From the cell containing the given text, extract its center point as [X, Y] coordinate. 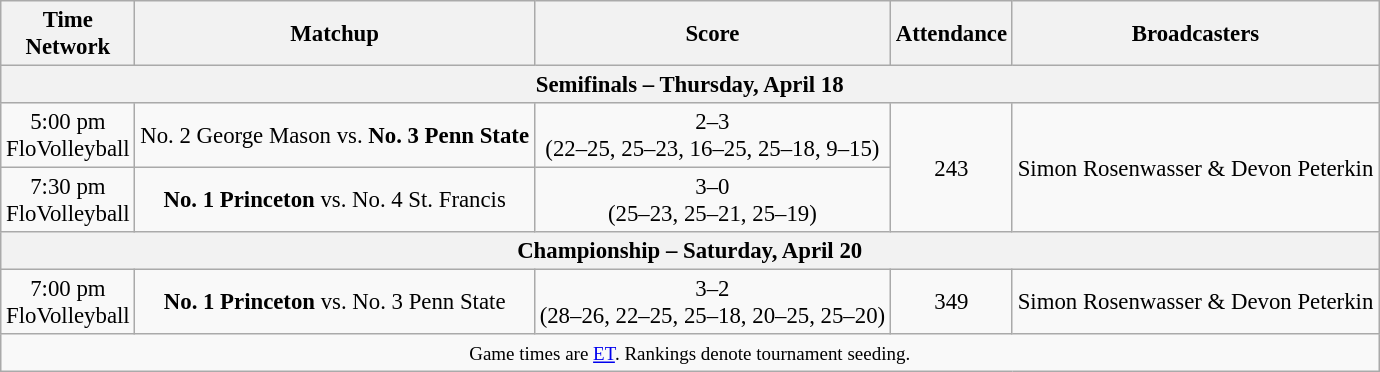
2–3(22–25, 25–23, 16–25, 25–18, 9–15) [712, 136]
No. 1 Princeton vs. No. 3 Penn State [334, 302]
Semifinals – Thursday, April 18 [690, 85]
3–0(25–23, 25–21, 25–19) [712, 200]
No. 2 George Mason vs. No. 3 Penn State [334, 136]
243 [951, 168]
349 [951, 302]
Matchup [334, 34]
Score [712, 34]
7:30 pmFloVolleyball [68, 200]
7:00 pmFloVolleyball [68, 302]
No. 1 Princeton vs. No. 4 St. Francis [334, 200]
Championship – Saturday, April 20 [690, 251]
3–2(28–26, 22–25, 25–18, 20–25, 25–20) [712, 302]
TimeNetwork [68, 34]
Attendance [951, 34]
Broadcasters [1195, 34]
5:00 pmFloVolleyball [68, 136]
Game times are ET. Rankings denote tournament seeding. [690, 353]
